Pinpoint the cell where the given text exists, returning its (x, y) midpoint coordinate. 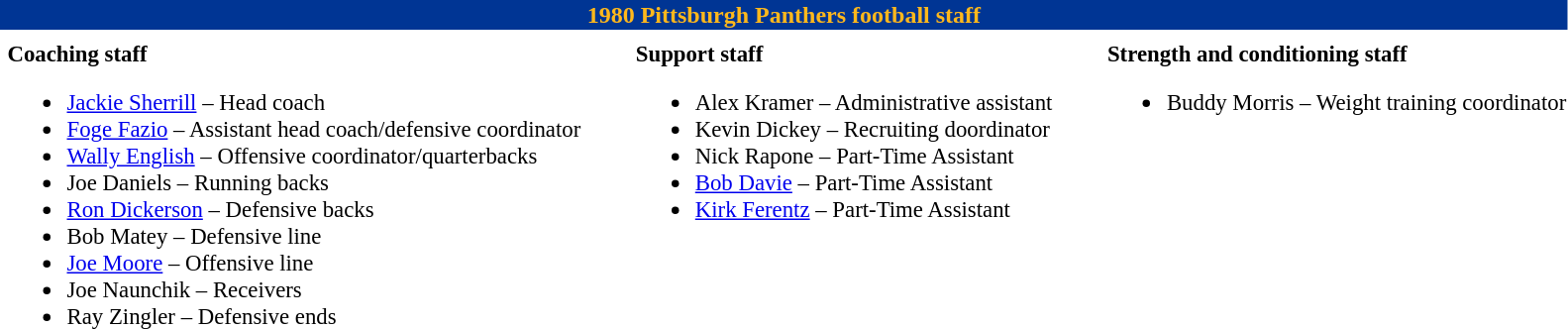
1980 Pittsburgh Panthers football staff (784, 15)
